Pinpoint the cell where the given text exists, returning its [x, y] midpoint coordinate. 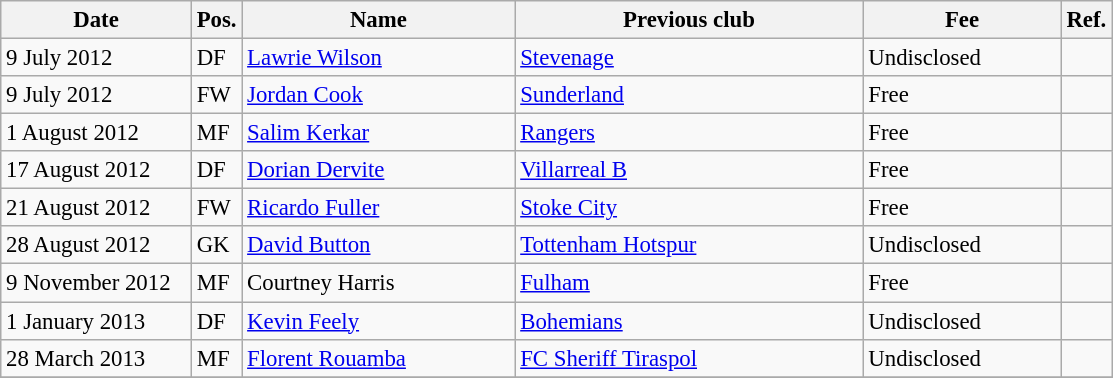
Courtney Harris [378, 283]
Name [378, 20]
Bohemians [689, 321]
Previous club [689, 20]
17 August 2012 [96, 170]
Lawrie Wilson [378, 58]
Kevin Feely [378, 321]
Tottenham Hotspur [689, 245]
9 November 2012 [96, 283]
GK [216, 245]
Date [96, 20]
Fulham [689, 283]
Ricardo Fuller [378, 208]
Sunderland [689, 95]
1 August 2012 [96, 133]
28 March 2013 [96, 358]
Salim Kerkar [378, 133]
Stevenage [689, 58]
David Button [378, 245]
Stoke City [689, 208]
Fee [962, 20]
1 January 2013 [96, 321]
28 August 2012 [96, 245]
Jordan Cook [378, 95]
21 August 2012 [96, 208]
Rangers [689, 133]
Ref. [1086, 20]
Villarreal B [689, 170]
Florent Rouamba [378, 358]
FC Sheriff Tiraspol [689, 358]
Pos. [216, 20]
Dorian Dervite [378, 170]
